From the cell containing the given text, extract its center point as (x, y) coordinate. 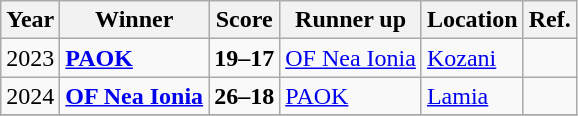
2024 (30, 96)
Score (244, 20)
Lamia (472, 96)
Runner up (351, 20)
26–18 (244, 96)
Winner (134, 20)
19–17 (244, 58)
2023 (30, 58)
Location (472, 20)
Kozani (472, 58)
Year (30, 20)
Ref. (550, 20)
